Find where the given text appears and provide that cell's center as [X, Y] coordinate. 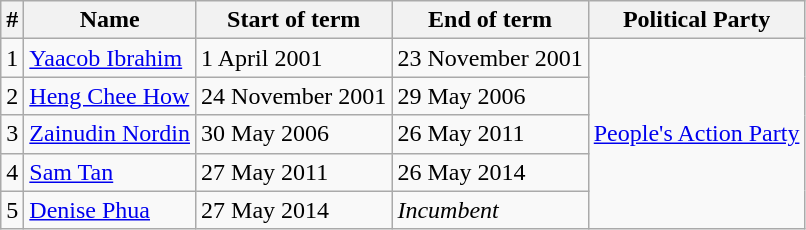
Political Party [696, 20]
5 [12, 210]
26 May 2011 [490, 134]
# [12, 20]
3 [12, 134]
Name [110, 20]
Denise Phua [110, 210]
30 May 2006 [294, 134]
Yaacob Ibrahim [110, 58]
People's Action Party [696, 134]
1 [12, 58]
End of term [490, 20]
Heng Chee How [110, 96]
26 May 2014 [490, 172]
2 [12, 96]
1 April 2001 [294, 58]
Zainudin Nordin [110, 134]
4 [12, 172]
Sam Tan [110, 172]
23 November 2001 [490, 58]
27 May 2011 [294, 172]
29 May 2006 [490, 96]
24 November 2001 [294, 96]
Start of term [294, 20]
Incumbent [490, 210]
27 May 2014 [294, 210]
